Extract the (X, Y) coordinate from the center of the cell holding the provided text.  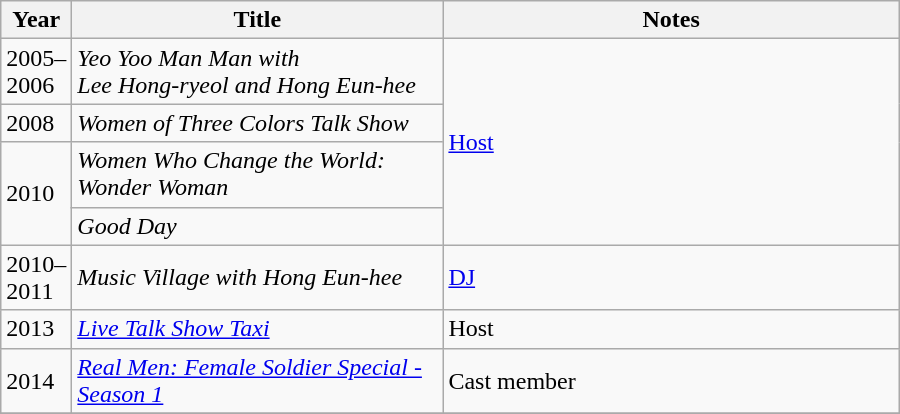
Yeo Yoo Man Man with Lee Hong-ryeol and Hong Eun-hee (258, 72)
2013 (36, 329)
2010–2011 (36, 278)
Cast member (671, 380)
Real Men: Female Soldier Special - Season 1 (258, 380)
Women of Three Colors Talk Show (258, 123)
2008 (36, 123)
Live Talk Show Taxi (258, 329)
Year (36, 20)
Title (258, 20)
Good Day (258, 226)
Women Who Change the World: Wonder Woman (258, 174)
2005–2006 (36, 72)
2010 (36, 194)
Notes (671, 20)
Music Village with Hong Eun-hee (258, 278)
DJ (671, 278)
2014 (36, 380)
